Return (x, y) of the center of cell containing provided text 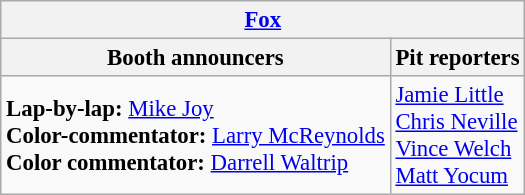
Jamie LittleChris NevilleVince WelchMatt Yocum (458, 136)
Booth announcers (196, 58)
Pit reporters (458, 58)
Fox (263, 20)
Lap-by-lap: Mike JoyColor-commentator: Larry McReynoldsColor commentator: Darrell Waltrip (196, 136)
